Determine the [x, y] coordinate at the center of the cell enclosing the given text.  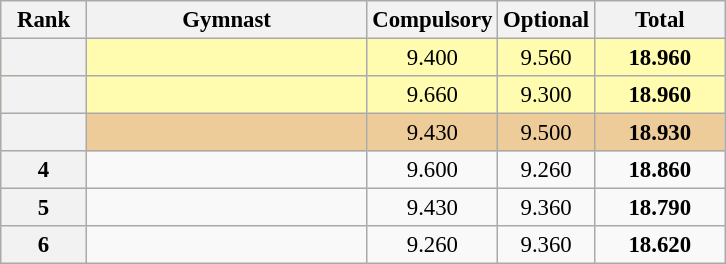
9.600 [432, 170]
4 [44, 170]
9.300 [546, 95]
9.500 [546, 133]
18.930 [660, 133]
9.660 [432, 95]
18.860 [660, 170]
5 [44, 208]
6 [44, 245]
Rank [44, 20]
9.560 [546, 58]
9.400 [432, 58]
18.790 [660, 208]
Gymnast [226, 20]
Compulsory [432, 20]
Optional [546, 20]
Total [660, 20]
18.620 [660, 245]
